Output the (X, Y) coordinate of the center of the cell containing the given text.  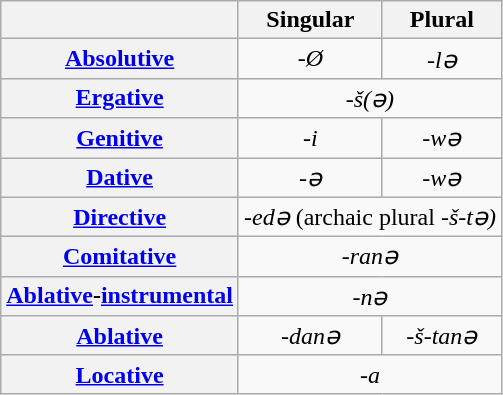
-ranə (370, 257)
-ə (310, 178)
-a (370, 374)
-š(ə) (370, 98)
-š-tanə (442, 336)
-lə (442, 59)
Locative (120, 374)
-nə (370, 296)
-Ø (310, 59)
-i (310, 138)
Dative (120, 178)
Comitative (120, 257)
Ablative-instrumental (120, 296)
Absolutive (120, 59)
Directive (120, 217)
Genitive (120, 138)
Ablative (120, 336)
-danə (310, 336)
-edə (archaic plural -š-tə) (370, 217)
Ergative (120, 98)
Plural (442, 20)
Singular (310, 20)
